Capture the cell that displays the provided text and extract its (X, Y) central coordinate. 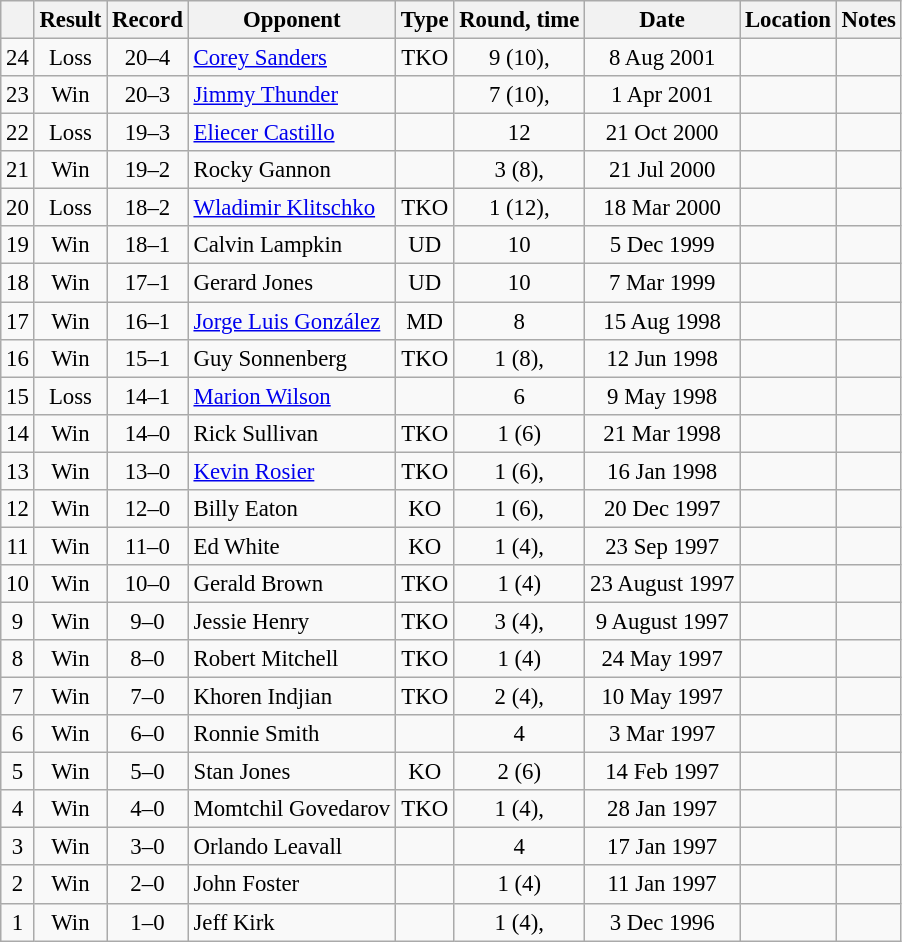
Wladimir Klitschko (292, 208)
10 May 1997 (662, 697)
4–0 (148, 809)
Gerard Jones (292, 283)
3 Dec 1996 (662, 922)
11 Jan 1997 (662, 885)
20 (18, 208)
Record (148, 20)
20–4 (148, 58)
23 August 1997 (662, 584)
2–0 (148, 885)
9 August 1997 (662, 621)
Location (788, 20)
1 (12), (520, 208)
11–0 (148, 546)
Result (70, 20)
Kevin Rosier (292, 471)
9 (18, 621)
15 (18, 396)
Marion Wilson (292, 396)
15 Aug 1998 (662, 321)
3 (4), (520, 621)
2 (6) (520, 772)
Momtchil Govedarov (292, 809)
9–0 (148, 621)
Calvin Lampkin (292, 245)
Jimmy Thunder (292, 95)
20 Dec 1997 (662, 509)
21 Mar 1998 (662, 433)
Orlando Leavall (292, 847)
8–0 (148, 659)
Stan Jones (292, 772)
1 (6) (520, 433)
8 Aug 2001 (662, 58)
Corey Sanders (292, 58)
14–0 (148, 433)
24 (18, 58)
5 (18, 772)
23 (18, 95)
20–3 (148, 95)
Rocky Gannon (292, 170)
18 Mar 2000 (662, 208)
16 (18, 358)
7–0 (148, 697)
15–1 (148, 358)
14 (18, 433)
18–2 (148, 208)
19–3 (148, 133)
3–0 (148, 847)
Eliecer Castillo (292, 133)
19 (18, 245)
6–0 (148, 734)
2 (4), (520, 697)
14–1 (148, 396)
16–1 (148, 321)
9 May 1998 (662, 396)
Billy Eaton (292, 509)
Robert Mitchell (292, 659)
12–0 (148, 509)
3 Mar 1997 (662, 734)
1 (8), (520, 358)
Notes (868, 20)
21 Jul 2000 (662, 170)
7 (18, 697)
18 (18, 283)
Ed White (292, 546)
16 Jan 1998 (662, 471)
21 Oct 2000 (662, 133)
3 (8), (520, 170)
24 May 1997 (662, 659)
Type (425, 20)
22 (18, 133)
3 (18, 847)
18–1 (148, 245)
Jeff Kirk (292, 922)
1 (18, 922)
7 (10), (520, 95)
14 Feb 1997 (662, 772)
12 Jun 1998 (662, 358)
17 Jan 1997 (662, 847)
Gerald Brown (292, 584)
13 (18, 471)
MD (425, 321)
Guy Sonnenberg (292, 358)
5 Dec 1999 (662, 245)
Rick Sullivan (292, 433)
1 Apr 2001 (662, 95)
10–0 (148, 584)
11 (18, 546)
17 (18, 321)
19–2 (148, 170)
13–0 (148, 471)
7 Mar 1999 (662, 283)
Khoren Indjian (292, 697)
Jessie Henry (292, 621)
28 Jan 1997 (662, 809)
Ronnie Smith (292, 734)
Opponent (292, 20)
23 Sep 1997 (662, 546)
21 (18, 170)
Date (662, 20)
1–0 (148, 922)
Jorge Luis González (292, 321)
John Foster (292, 885)
2 (18, 885)
5–0 (148, 772)
Round, time (520, 20)
17–1 (148, 283)
9 (10), (520, 58)
